Output the [x, y] coordinate of the center of the cell containing the given text.  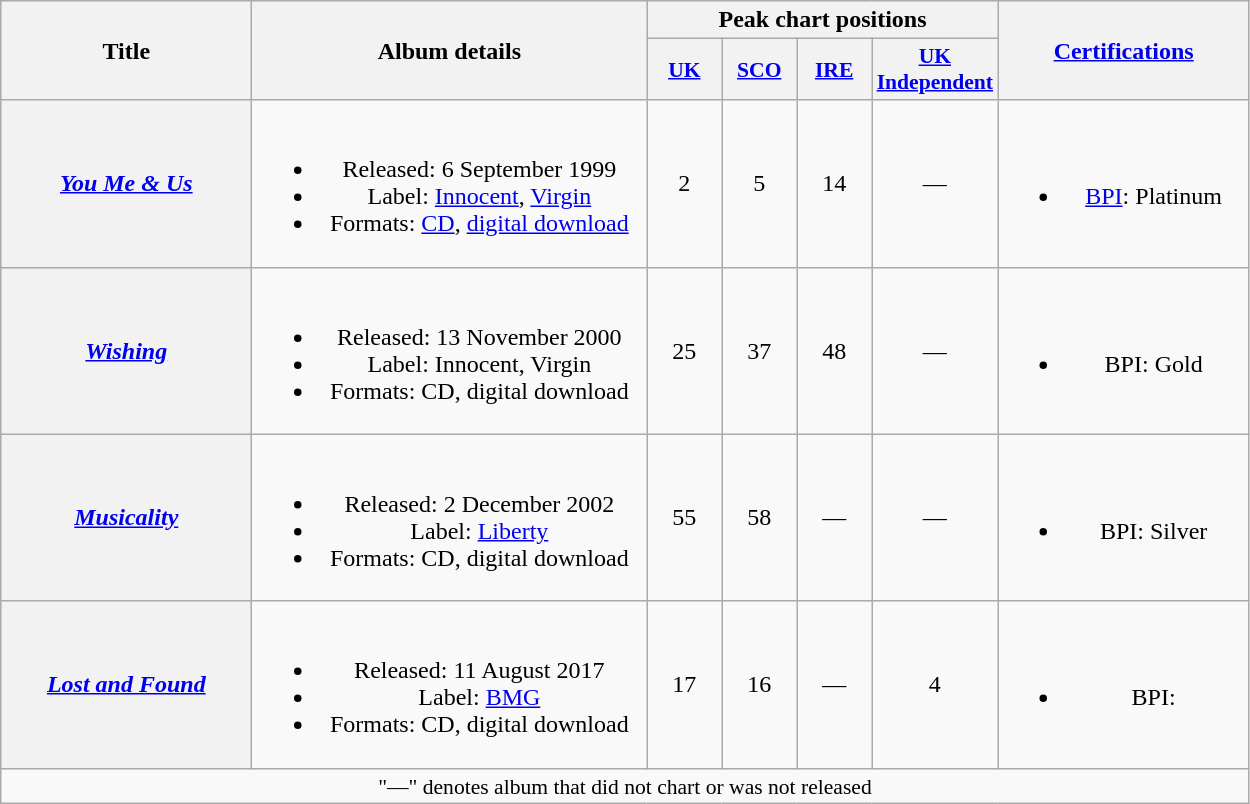
BPI: [1124, 684]
14 [834, 184]
Released: 11 August 2017Label: BMGFormats: CD, digital download [450, 684]
5 [760, 184]
Album details [450, 50]
You Me & Us [126, 184]
17 [684, 684]
IRE [834, 70]
UK [684, 70]
2 [684, 184]
4 [935, 684]
Wishing [126, 350]
Released: 6 September 1999Label: Innocent, VirginFormats: CD, digital download [450, 184]
Lost and Found [126, 684]
"—" denotes album that did not chart or was not released [625, 786]
Musicality [126, 518]
25 [684, 350]
UK Independent [935, 70]
Certifications [1124, 50]
BPI: Gold [1124, 350]
16 [760, 684]
BPI: Platinum [1124, 184]
SCO [760, 70]
48 [834, 350]
37 [760, 350]
Peak chart positions [822, 20]
Released: 2 December 2002Label: LibertyFormats: CD, digital download [450, 518]
58 [760, 518]
Released: 13 November 2000Label: Innocent, VirginFormats: CD, digital download [450, 350]
Title [126, 50]
55 [684, 518]
BPI: Silver [1124, 518]
